Provide the [X, Y] coordinate of the cell's center where the given text is located.  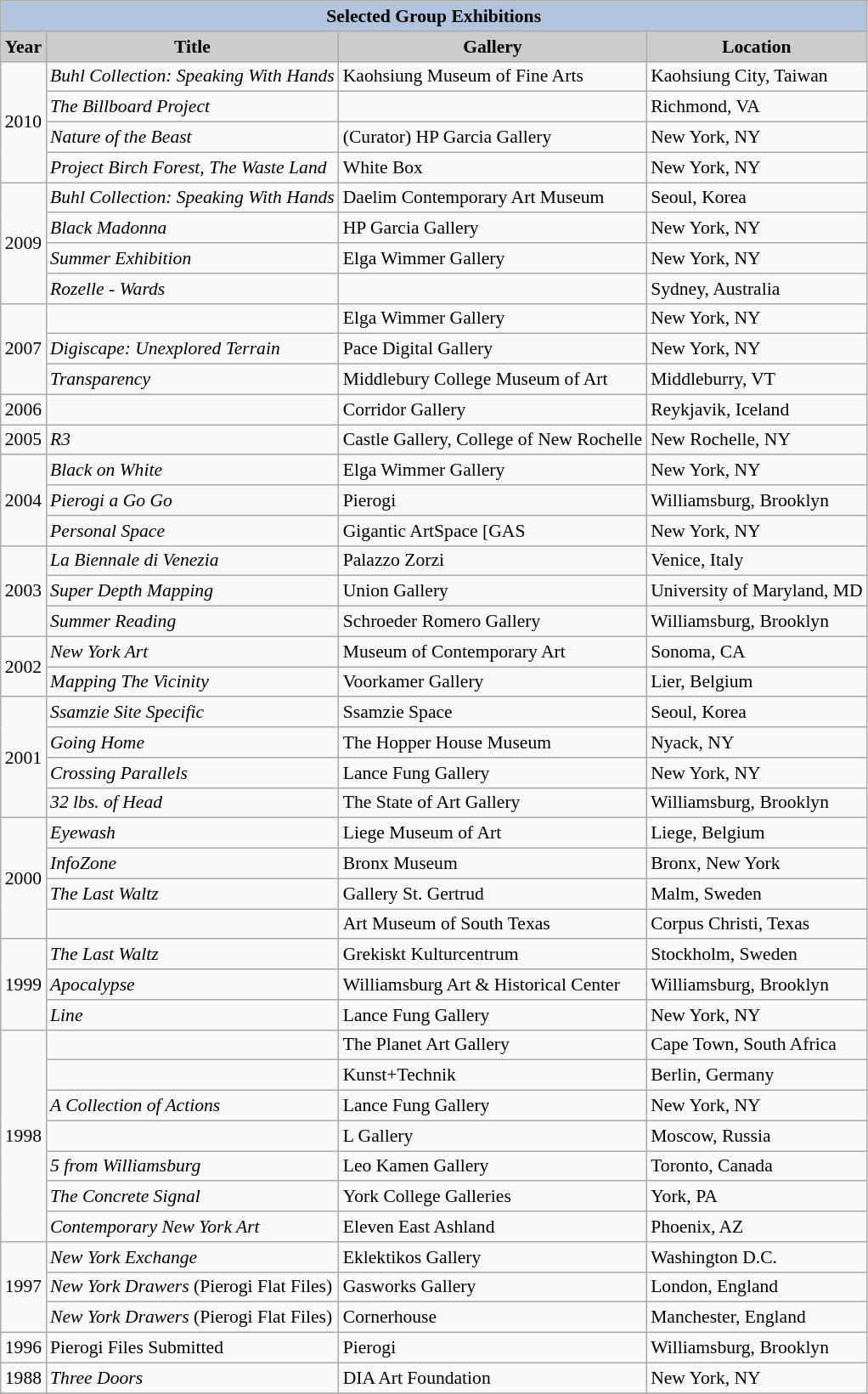
Ssamzie Site Specific [192, 713]
Malm, Sweden [757, 894]
Black on White [192, 471]
Castle Gallery, College of New Rochelle [493, 440]
Voorkamer Gallery [493, 682]
Schroeder Romero Gallery [493, 622]
Selected Group Exhibitions [434, 16]
1998 [24, 1135]
Cornerhouse [493, 1318]
Cape Town, South Africa [757, 1045]
Transparency [192, 380]
Crossing Parallels [192, 773]
Manchester, England [757, 1318]
Gasworks Gallery [493, 1287]
London, England [757, 1287]
Summer Reading [192, 622]
Ssamzie Space [493, 713]
Project Birch Forest, The Waste Land [192, 167]
Contemporary New York Art [192, 1227]
Line [192, 1015]
The Planet Art Gallery [493, 1045]
Middleburry, VT [757, 380]
Berlin, Germany [757, 1075]
Daelim Contemporary Art Museum [493, 198]
(Curator) HP Garcia Gallery [493, 138]
Museum of Contemporary Art [493, 652]
The Billboard Project [192, 107]
R3 [192, 440]
L Gallery [493, 1136]
Year [24, 47]
Art Museum of South Texas [493, 924]
Palazzo Zorzi [493, 561]
The Concrete Signal [192, 1197]
2005 [24, 440]
Gallery St. Gertrud [493, 894]
Mapping The Vicinity [192, 682]
Venice, Italy [757, 561]
2007 [24, 348]
2001 [24, 758]
5 from Williamsburg [192, 1166]
Gigantic ArtSpace [GAS [493, 531]
Corridor Gallery [493, 409]
Bronx Museum [493, 864]
Personal Space [192, 531]
Pace Digital Gallery [493, 349]
32 lbs. of Head [192, 803]
Sonoma, CA [757, 652]
Corpus Christi, Texas [757, 924]
Toronto, Canada [757, 1166]
New York Art [192, 652]
Eyewash [192, 833]
Union Gallery [493, 591]
Summer Exhibition [192, 258]
Liege, Belgium [757, 833]
2009 [24, 243]
2006 [24, 409]
1988 [24, 1378]
University of Maryland, MD [757, 591]
Kaohsiung City, Taiwan [757, 76]
Black Madonna [192, 229]
Pierogi Files Submitted [192, 1348]
Moscow, Russia [757, 1136]
A Collection of Actions [192, 1106]
Kunst+Technik [493, 1075]
HP Garcia Gallery [493, 229]
Sydney, Australia [757, 289]
Pierogi a Go Go [192, 500]
Williamsburg Art & Historical Center [493, 985]
Eleven East Ashland [493, 1227]
2003 [24, 591]
Middlebury College Museum of Art [493, 380]
Digiscape: Unexplored Terrain [192, 349]
Kaohsiung Museum of Fine Arts [493, 76]
Gallery [493, 47]
InfoZone [192, 864]
Location [757, 47]
Nyack, NY [757, 742]
Bronx, New York [757, 864]
York, PA [757, 1197]
The State of Art Gallery [493, 803]
Richmond, VA [757, 107]
New York Exchange [192, 1257]
Washington D.C. [757, 1257]
Eklektikos Gallery [493, 1257]
Super Depth Mapping [192, 591]
Phoenix, AZ [757, 1227]
Title [192, 47]
The Hopper House Museum [493, 742]
Grekiskt Kulturcentrum [493, 955]
2002 [24, 666]
York College Galleries [493, 1197]
Rozelle - Wards [192, 289]
Three Doors [192, 1378]
Lier, Belgium [757, 682]
1997 [24, 1288]
Going Home [192, 742]
2000 [24, 878]
2004 [24, 501]
Stockholm, Sweden [757, 955]
1996 [24, 1348]
DIA Art Foundation [493, 1378]
Reykjavik, Iceland [757, 409]
1999 [24, 985]
La Biennale di Venezia [192, 561]
White Box [493, 167]
New Rochelle, NY [757, 440]
Nature of the Beast [192, 138]
2010 [24, 121]
Apocalypse [192, 985]
Liege Museum of Art [493, 833]
Leo Kamen Gallery [493, 1166]
